Find where the given text appears and provide that cell's center as (X, Y) coordinate. 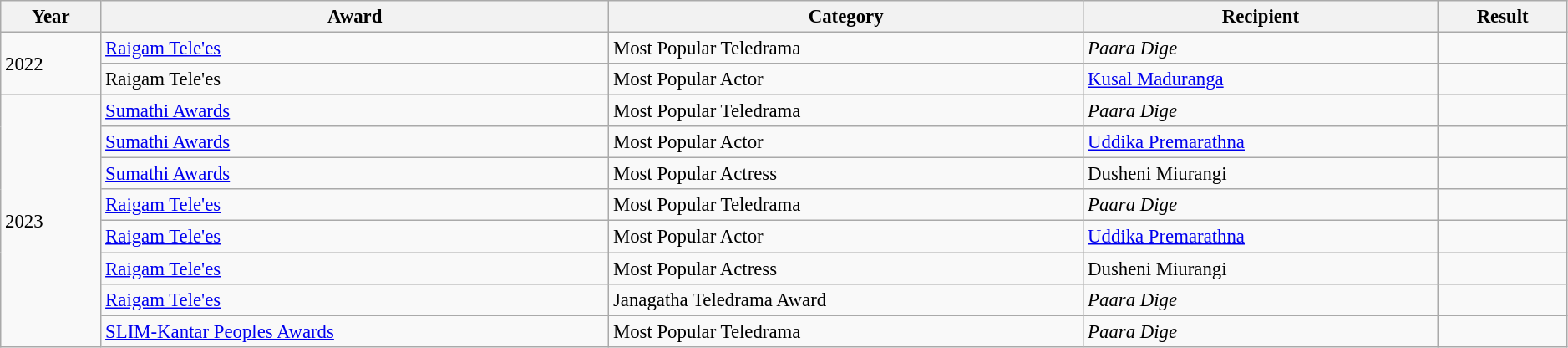
Result (1502, 17)
Kusal Maduranga (1261, 79)
Janagatha Teledrama Award (846, 299)
Category (846, 17)
Recipient (1261, 17)
Year (51, 17)
2023 (51, 221)
2022 (51, 64)
Award (355, 17)
SLIM-Kantar Peoples Awards (355, 331)
